Return the [X, Y] coordinate for the center point of the cell that contains the specified text.  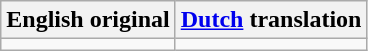
English original [88, 20]
Dutch translation [271, 20]
